Locate the cell with the specified text and output its (X, Y) center coordinate. 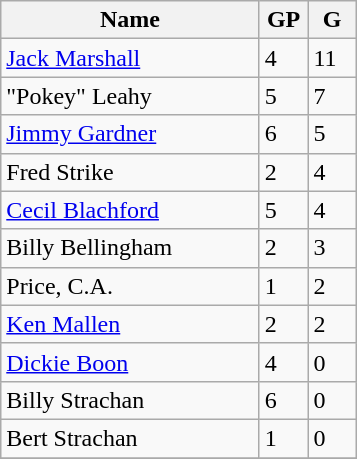
Price, C.A. (130, 286)
"Pokey" Leahy (130, 96)
Ken Mallen (130, 324)
Billy Bellingham (130, 248)
Fred Strike (130, 172)
3 (332, 248)
11 (332, 58)
Dickie Boon (130, 362)
Cecil Blachford (130, 210)
Billy Strachan (130, 400)
Name (130, 20)
GP (284, 20)
7 (332, 96)
Bert Strachan (130, 438)
G (332, 20)
Jimmy Gardner (130, 134)
Jack Marshall (130, 58)
